Locate the cell with the specified text and output its (X, Y) center coordinate. 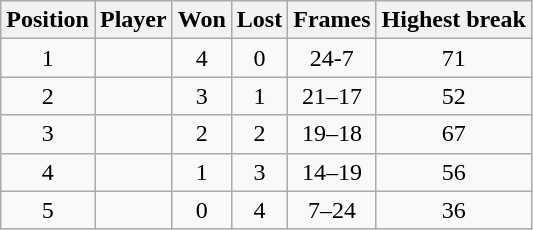
Frames (332, 20)
Won (202, 20)
67 (454, 134)
Player (133, 20)
14–19 (332, 172)
5 (48, 210)
Position (48, 20)
21–17 (332, 96)
Highest break (454, 20)
71 (454, 58)
24-7 (332, 58)
52 (454, 96)
Lost (259, 20)
56 (454, 172)
19–18 (332, 134)
7–24 (332, 210)
36 (454, 210)
